For the text-containing cell, return its midpoint in [x, y] coordinate format. 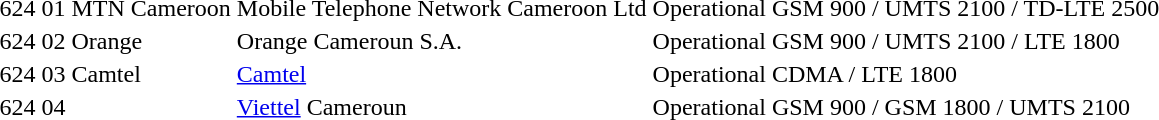
Orange [151, 41]
02 [54, 41]
03 [54, 74]
Orange Cameroun S.A. [442, 41]
